Provide the (x, y) coordinate of the cell's center where the given text is located.  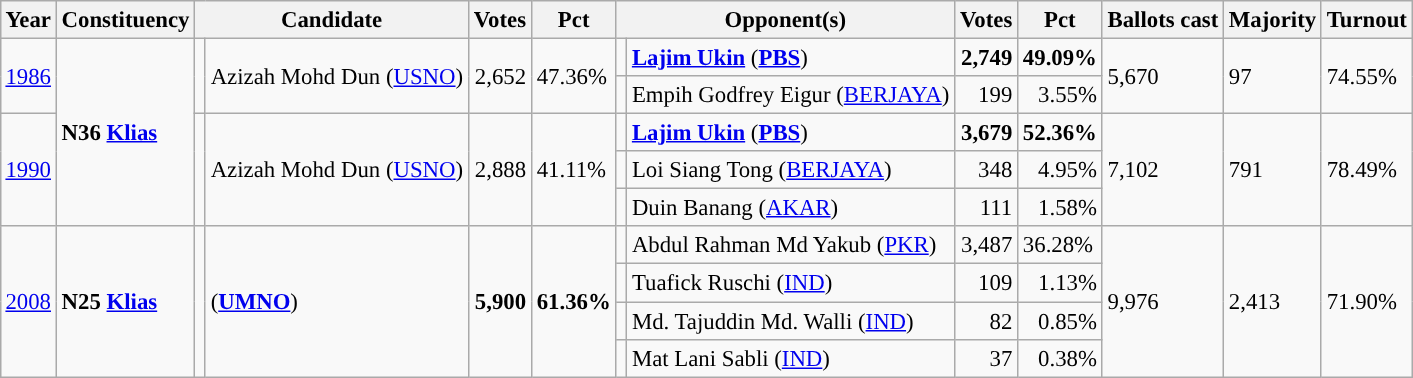
0.85% (1060, 321)
N36 Klias (125, 132)
52.36% (1060, 133)
2,749 (986, 57)
111 (986, 208)
Abdul Rahman Md Yakub (PKR) (791, 245)
Md. Tajuddin Md. Walli (IND) (791, 321)
348 (986, 170)
Turnout (1366, 20)
5,900 (500, 301)
2008 (28, 301)
36.28% (1060, 245)
49.09% (1060, 57)
1990 (28, 170)
78.49% (1366, 170)
791 (1273, 170)
61.36% (574, 301)
Constituency (125, 20)
2,652 (500, 76)
47.36% (574, 76)
N25 Klias (125, 301)
74.55% (1366, 76)
1.13% (1060, 283)
3,487 (986, 245)
Opponent(s) (786, 20)
0.38% (1060, 358)
Majority (1273, 20)
2,888 (500, 170)
(UMNO) (336, 301)
4.95% (1060, 170)
97 (1273, 76)
199 (986, 95)
109 (986, 283)
Empih Godfrey Eigur (BERJAYA) (791, 95)
1986 (28, 76)
Ballots cast (1162, 20)
9,976 (1162, 301)
3.55% (1060, 95)
2,413 (1273, 301)
7,102 (1162, 170)
41.11% (574, 170)
71.90% (1366, 301)
82 (986, 321)
Year (28, 20)
37 (986, 358)
Duin Banang (AKAR) (791, 208)
Tuafick Ruschi (IND) (791, 283)
Candidate (332, 20)
3,679 (986, 133)
1.58% (1060, 208)
Mat Lani Sabli (IND) (791, 358)
Loi Siang Tong (BERJAYA) (791, 170)
5,670 (1162, 76)
